Return the (X, Y) coordinate for the center point of the cell that contains the specified text.  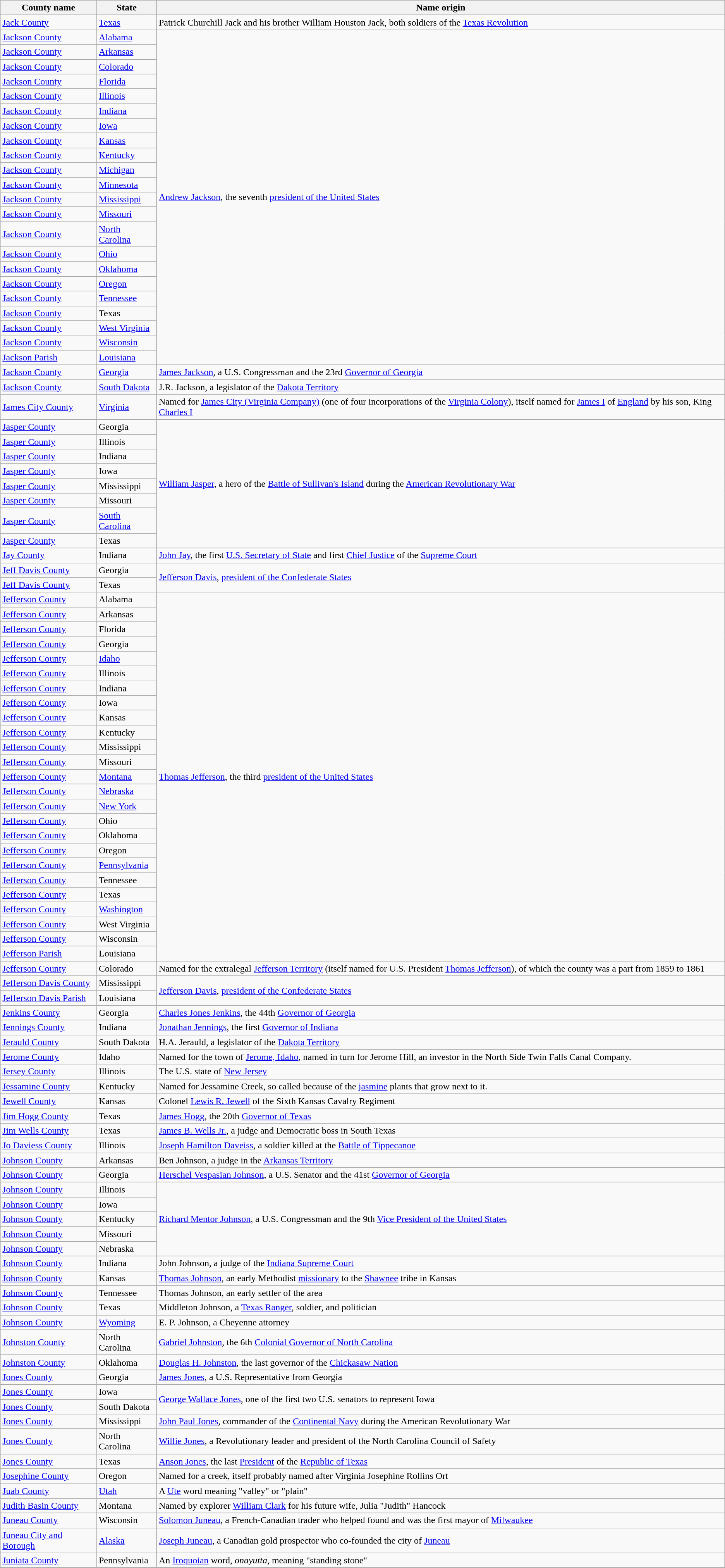
Jewell County (49, 1101)
Jersey County (49, 1072)
Jessamine County (49, 1086)
Joseph Juneau, a Canadian gold prospector who co-founded the city of Juneau (441, 1540)
Solomon Juneau, a French-Canadian trader who helped found and was the first mayor of Milwaukee (441, 1520)
William Jasper, a hero of the Battle of Sullivan's Island during the American Revolutionary War (441, 484)
Ben Johnson, a judge in the Arkansas Territory (441, 1160)
Utah (126, 1491)
Washington (126, 909)
John Paul Jones, commander of the Continental Navy during the American Revolutionary War (441, 1422)
Andrew Jackson, the seventh president of the United States (441, 197)
Juneau City and Borough (49, 1540)
Jefferson Davis Parish (49, 998)
Named by explorer William Clark for his future wife, Julia "Judith" Hancock (441, 1506)
Named for a creek, itself probably named after Virginia Josephine Rollins Ort (441, 1476)
Colonel Lewis R. Jewell of the Sixth Kansas Cavalry Regiment (441, 1101)
Willie Jones, a Revolutionary leader and president of the North Carolina Council of Safety (441, 1442)
An Iroquoian word, onayutta, meaning "standing stone" (441, 1560)
Middleton Johnson, a Texas Ranger, soldier, and politician (441, 1308)
Herschel Vespasian Johnson, a U.S. Senator and the 41st Governor of Georgia (441, 1175)
Named for the extralegal Jefferson Territory (itself named for U.S. President Thomas Jefferson), of which the county was a part from 1859 to 1861 (441, 968)
Jefferson Parish (49, 954)
John Jay, the first U.S. Secretary of State and first Chief Justice of the Supreme Court (441, 555)
Jim Wells County (49, 1130)
Minnesota (126, 185)
Juniata County (49, 1560)
Joseph Hamilton Daveiss, a soldier killed at the Battle of Tippecanoe (441, 1145)
James City County (49, 407)
J.R. Jackson, a legislator of the Dakota Territory (441, 387)
Wyoming (126, 1322)
Juneau County (49, 1520)
Thomas Johnson, an early settler of the area (441, 1293)
Jerome County (49, 1057)
Jennings County (49, 1027)
Judith Basin County (49, 1506)
State (126, 8)
Virginia (126, 407)
Named for Jessamine Creek, so called because of the jasmine plants that grow next to it. (441, 1086)
Jonathan Jennings, the first Governor of Indiana (441, 1027)
George Wallace Jones, one of the first two U.S. senators to represent Iowa (441, 1399)
Douglas H. Johnston, the last governor of the Chickasaw Nation (441, 1362)
South Carolina (126, 521)
A Ute word meaning "valley" or "plain" (441, 1491)
James Jackson, a U.S. Congressman and the 23rd Governor of Georgia (441, 372)
Thomas Jefferson, the third president of the United States (441, 777)
James Jones, a U.S. Representative from Georgia (441, 1377)
Charles Jones Jenkins, the 44th Governor of Georgia (441, 1013)
Gabriel Johnston, the 6th Colonial Governor of North Carolina (441, 1342)
H.A. Jerauld, a legislator of the Dakota Territory (441, 1042)
John Johnson, a judge of the Indiana Supreme Court (441, 1263)
James B. Wells Jr., a judge and Democratic boss in South Texas (441, 1130)
Name origin (441, 8)
Josephine County (49, 1476)
Anson Jones, the last President of the Republic of Texas (441, 1461)
Jack County (49, 22)
Jim Hogg County (49, 1116)
Named for the town of Jerome, Idaho, named in turn for Jerome Hill, an investor in the North Side Twin Falls Canal Company. (441, 1057)
Jackson Parish (49, 357)
New York (126, 806)
Jefferson Davis County (49, 983)
Thomas Johnson, an early Methodist missionary to the Shawnee tribe in Kansas (441, 1278)
Jerauld County (49, 1042)
The U.S. state of New Jersey (441, 1072)
Patrick Churchill Jack and his brother William Houston Jack, both soldiers of the Texas Revolution (441, 22)
Michigan (126, 170)
County name (49, 8)
Alaska (126, 1540)
Juab County (49, 1491)
Richard Mentor Johnson, a U.S. Congressman and the 9th Vice President of the United States (441, 1219)
Jenkins County (49, 1013)
Jay County (49, 555)
Jo Daviess County (49, 1145)
James Hogg, the 20th Governor of Texas (441, 1116)
E. P. Johnson, a Cheyenne attorney (441, 1322)
